Return the [X, Y] coordinate for the center point of the cell that contains the specified text.  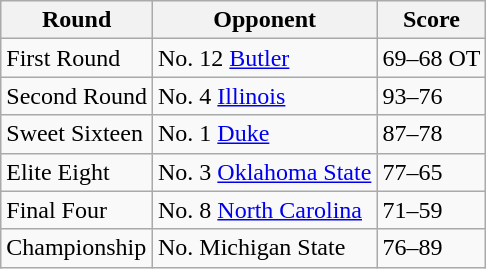
No. 8 North Carolina [264, 210]
No. 4 Illinois [264, 96]
No. Michigan State [264, 248]
Second Round [77, 96]
71–59 [432, 210]
Score [432, 20]
Sweet Sixteen [77, 134]
Final Four [77, 210]
Opponent [264, 20]
Elite Eight [77, 172]
69–68 OT [432, 58]
No. 3 Oklahoma State [264, 172]
Round [77, 20]
No. 12 Butler [264, 58]
Championship [77, 248]
First Round [77, 58]
No. 1 Duke [264, 134]
87–78 [432, 134]
76–89 [432, 248]
93–76 [432, 96]
77–65 [432, 172]
